Detect which cell encompasses the target text, then output its [x, y] center coordinate. 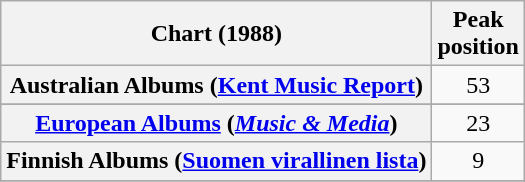
Australian Albums (Kent Music Report) [216, 85]
53 [478, 85]
Chart (1988) [216, 34]
Peakposition [478, 34]
9 [478, 161]
European Albums (Music & Media) [216, 123]
Finnish Albums (Suomen virallinen lista) [216, 161]
23 [478, 123]
